Output the (x, y) coordinate of the center of the cell containing the given text.  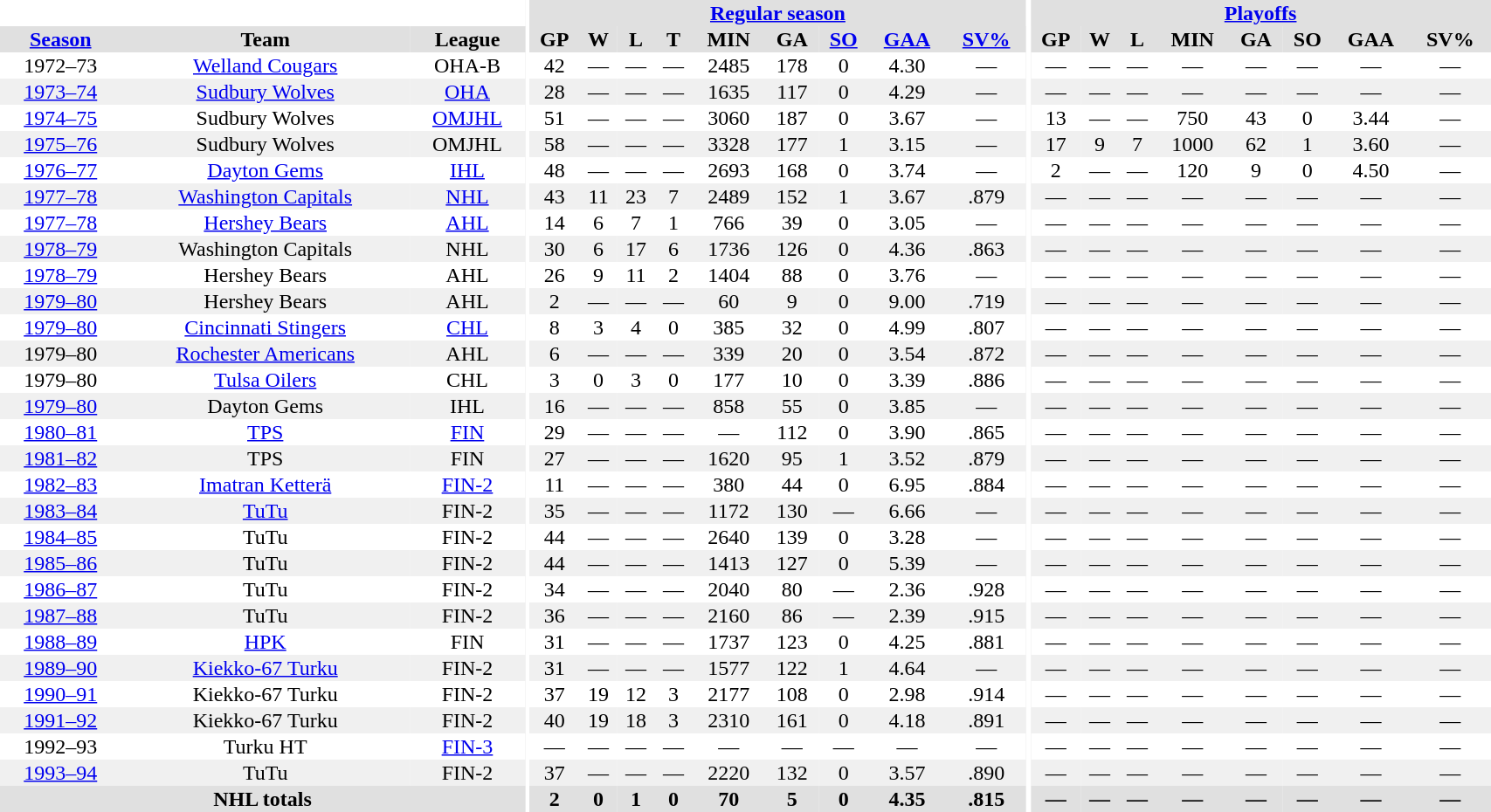
NHL totals (262, 799)
55 (792, 406)
.815 (986, 799)
.881 (986, 642)
39 (792, 223)
.886 (986, 380)
126 (792, 249)
117 (792, 92)
Playoffs (1261, 13)
1736 (728, 249)
3.60 (1371, 144)
1635 (728, 92)
Team (265, 39)
1577 (728, 668)
766 (728, 223)
.928 (986, 589)
12 (636, 694)
Season (60, 39)
5 (792, 799)
28 (555, 92)
108 (792, 694)
1981–82 (60, 458)
.807 (986, 327)
1973–74 (60, 92)
3.54 (908, 354)
112 (792, 432)
62 (1256, 144)
139 (792, 537)
6.95 (908, 485)
T (674, 39)
4.99 (908, 327)
1172 (728, 511)
123 (792, 642)
.863 (986, 249)
3.44 (1371, 118)
20 (792, 354)
34 (555, 589)
48 (555, 170)
86 (792, 616)
2040 (728, 589)
1988–89 (60, 642)
2310 (728, 720)
1987–88 (60, 616)
5.39 (908, 563)
95 (792, 458)
.719 (986, 301)
4.50 (1371, 170)
.884 (986, 485)
858 (728, 406)
14 (555, 223)
1985–86 (60, 563)
1991–92 (60, 720)
10 (792, 380)
Regular season (777, 13)
127 (792, 563)
385 (728, 327)
2220 (728, 773)
4.64 (908, 668)
1413 (728, 563)
.914 (986, 694)
Turku HT (265, 747)
9.00 (908, 301)
58 (555, 144)
1990–91 (60, 694)
35 (555, 511)
4.36 (908, 249)
OHA (467, 92)
Tulsa Oilers (265, 380)
.890 (986, 773)
.915 (986, 616)
40 (555, 720)
27 (555, 458)
3060 (728, 118)
2160 (728, 616)
2.36 (908, 589)
29 (555, 432)
1976–77 (60, 170)
2177 (728, 694)
3.05 (908, 223)
3.85 (908, 406)
6.66 (908, 511)
.865 (986, 432)
8 (555, 327)
1992–93 (60, 747)
1000 (1193, 144)
80 (792, 589)
OHA-B (467, 65)
152 (792, 196)
HPK (265, 642)
1975–76 (60, 144)
2489 (728, 196)
3.15 (908, 144)
4 (636, 327)
178 (792, 65)
.872 (986, 354)
4.30 (908, 65)
2693 (728, 170)
88 (792, 275)
32 (792, 327)
1984–85 (60, 537)
Cincinnati Stingers (265, 327)
3.39 (908, 380)
League (467, 39)
4.18 (908, 720)
2.98 (908, 694)
1620 (728, 458)
4.29 (908, 92)
1982–83 (60, 485)
36 (555, 616)
3.52 (908, 458)
3.90 (908, 432)
42 (555, 65)
51 (555, 118)
26 (555, 275)
1974–75 (60, 118)
23 (636, 196)
1989–90 (60, 668)
130 (792, 511)
3328 (728, 144)
2485 (728, 65)
1972–73 (60, 65)
750 (1193, 118)
1404 (728, 275)
3.28 (908, 537)
2640 (728, 537)
13 (1056, 118)
380 (728, 485)
4.35 (908, 799)
339 (728, 354)
161 (792, 720)
1983–84 (60, 511)
120 (1193, 170)
122 (792, 668)
187 (792, 118)
70 (728, 799)
168 (792, 170)
18 (636, 720)
132 (792, 773)
1993–94 (60, 773)
3.76 (908, 275)
.891 (986, 720)
3.57 (908, 773)
1737 (728, 642)
4.25 (908, 642)
3.74 (908, 170)
Imatran Ketterä (265, 485)
1986–87 (60, 589)
30 (555, 249)
1980–81 (60, 432)
60 (728, 301)
FIN-3 (467, 747)
Rochester Americans (265, 354)
16 (555, 406)
2.39 (908, 616)
Welland Cougars (265, 65)
